Output the [x, y] coordinate of the center of the cell containing the given text.  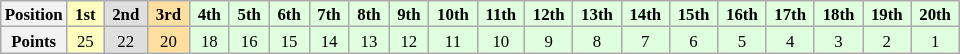
6th [289, 14]
1 [935, 40]
16 [249, 40]
13th [597, 14]
4 [790, 40]
20th [935, 14]
7th [329, 14]
9 [549, 40]
14 [329, 40]
18th [838, 14]
12 [409, 40]
7 [645, 40]
14th [645, 14]
17th [790, 14]
11th [500, 14]
2 [887, 40]
4th [209, 14]
15th [693, 14]
13 [369, 40]
20 [169, 40]
11 [453, 40]
Points [34, 40]
19th [887, 14]
3rd [169, 14]
Position [34, 14]
18 [209, 40]
22 [126, 40]
2nd [126, 14]
8 [597, 40]
1st [86, 14]
9th [409, 14]
16th [742, 14]
5 [742, 40]
5th [249, 14]
6 [693, 40]
10 [500, 40]
25 [86, 40]
10th [453, 14]
12th [549, 14]
3 [838, 40]
8th [369, 14]
15 [289, 40]
